Capture the cell that displays the provided text and extract its (x, y) central coordinate. 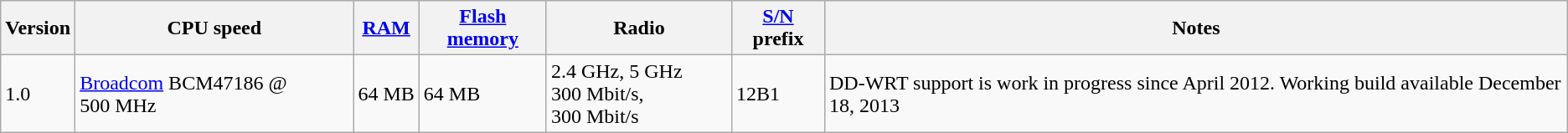
Version (39, 28)
RAM (386, 28)
12B1 (779, 94)
CPU speed (214, 28)
1.0 (39, 94)
DD-WRT support is work in progress since April 2012. Working build available December 18, 2013 (1196, 94)
Notes (1196, 28)
Radio (638, 28)
S/N prefix (779, 28)
Broadcom BCM47186 @ 500 MHz (214, 94)
Flash memory (482, 28)
2.4 GHz, 5 GHz300 Mbit/s, 300 Mbit/s (638, 94)
